Return the (X, Y) coordinate for the center point of the cell that contains the specified text.  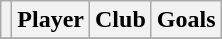
Club (121, 20)
Goals (186, 20)
Player (51, 20)
